Extract the (x, y) coordinate from the center of the cell holding the provided text.  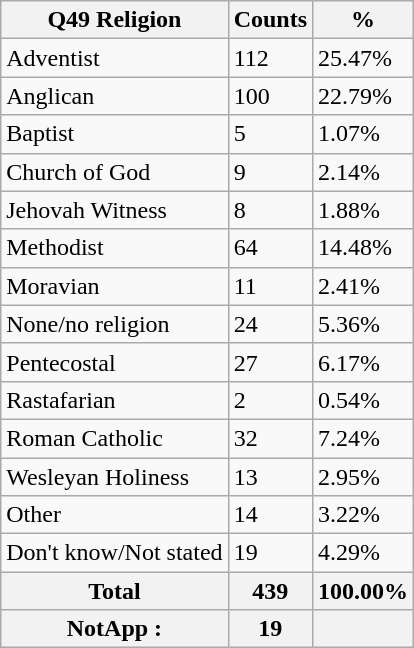
13 (270, 477)
Church of God (114, 172)
Baptist (114, 134)
100 (270, 96)
Counts (270, 20)
Wesleyan Holiness (114, 477)
Anglican (114, 96)
24 (270, 324)
Rastafarian (114, 400)
Other (114, 515)
27 (270, 362)
Moravian (114, 286)
% (364, 20)
4.29% (364, 553)
439 (270, 591)
Don't know/Not stated (114, 553)
None/no religion (114, 324)
112 (270, 58)
Roman Catholic (114, 438)
2.41% (364, 286)
25.47% (364, 58)
11 (270, 286)
64 (270, 248)
2 (270, 400)
2.95% (364, 477)
0.54% (364, 400)
9 (270, 172)
1.88% (364, 210)
Jehovah Witness (114, 210)
5 (270, 134)
5.36% (364, 324)
3.22% (364, 515)
14.48% (364, 248)
22.79% (364, 96)
Pentecostal (114, 362)
7.24% (364, 438)
14 (270, 515)
Methodist (114, 248)
Q49 Religion (114, 20)
32 (270, 438)
8 (270, 210)
Adventist (114, 58)
Total (114, 591)
6.17% (364, 362)
2.14% (364, 172)
1.07% (364, 134)
100.00% (364, 591)
NotApp : (114, 629)
